Search for the cell housing the specified text and yield its (X, Y) center coordinate. 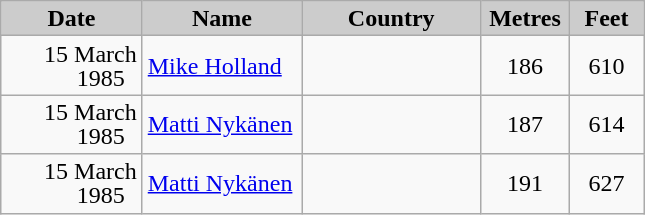
Metres (525, 18)
Country (392, 18)
627 (606, 184)
Name (222, 18)
Date (72, 18)
614 (606, 124)
610 (606, 66)
191 (525, 184)
Feet (606, 18)
Mike Holland (222, 66)
186 (525, 66)
187 (525, 124)
